Find where the given text appears and provide that cell's center as (X, Y) coordinate. 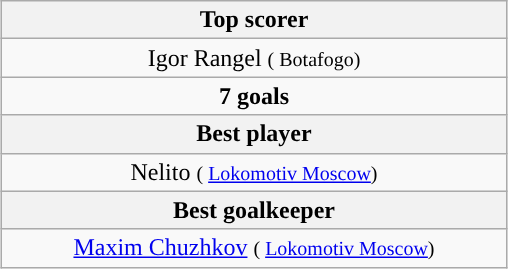
Igor Rangel ( Botafogo) (254, 58)
Best goalkeeper (254, 210)
Top scorer (254, 20)
Best player (254, 134)
7 goals (254, 96)
Nelito ( Lokomotiv Moscow) (254, 172)
Maxim Chuzhkov ( Lokomotiv Moscow) (254, 248)
